Search for the cell housing the specified text and yield its [x, y] center coordinate. 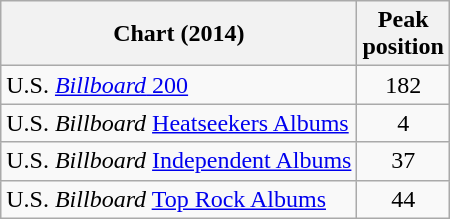
4 [403, 123]
37 [403, 161]
U.S. Billboard Top Rock Albums [179, 199]
U.S. Billboard Independent Albums [179, 161]
U.S. Billboard 200 [179, 85]
Peakposition [403, 34]
182 [403, 85]
U.S. Billboard Heatseekers Albums [179, 123]
Chart (2014) [179, 34]
44 [403, 199]
